Return the [X, Y] coordinate for the center point of the cell that contains the specified text.  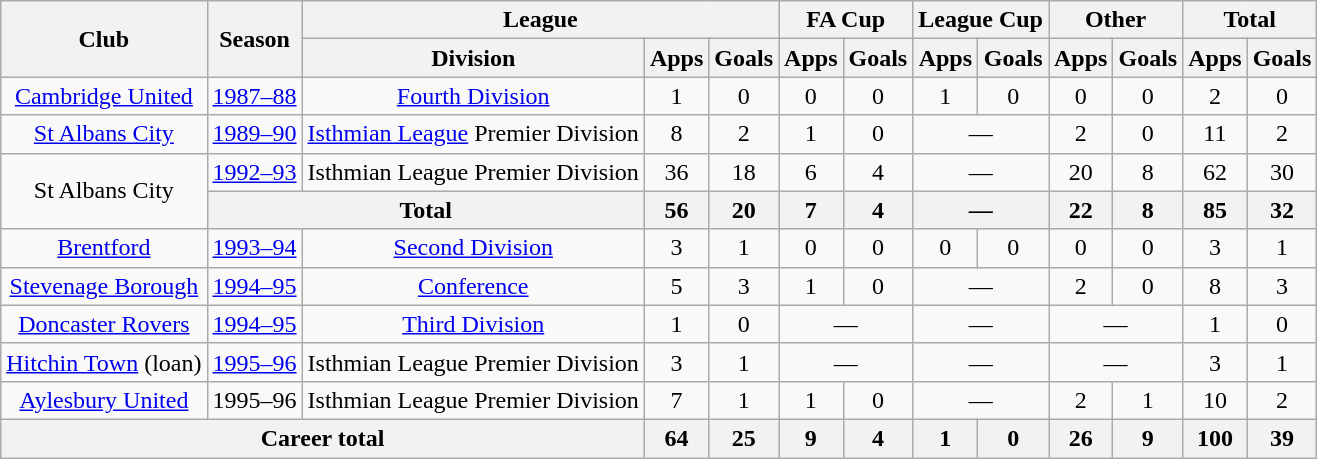
Division [473, 58]
85 [1215, 210]
26 [1080, 438]
18 [744, 172]
36 [676, 172]
1987–88 [254, 96]
32 [1282, 210]
100 [1215, 438]
11 [1215, 134]
Club [104, 39]
22 [1080, 210]
10 [1215, 400]
1993–94 [254, 248]
Conference [473, 286]
56 [676, 210]
Cambridge United [104, 96]
Career total [323, 438]
25 [744, 438]
1989–90 [254, 134]
64 [676, 438]
Brentford [104, 248]
1992–93 [254, 172]
Stevenage Borough [104, 286]
6 [811, 172]
30 [1282, 172]
League Cup [981, 20]
Other [1115, 20]
League [540, 20]
Second Division [473, 248]
Doncaster Rovers [104, 324]
Third Division [473, 324]
FA Cup [846, 20]
39 [1282, 438]
Hitchin Town (loan) [104, 362]
62 [1215, 172]
Season [254, 39]
Aylesbury United [104, 400]
Fourth Division [473, 96]
5 [676, 286]
